Search for the cell housing the specified text and yield its [X, Y] center coordinate. 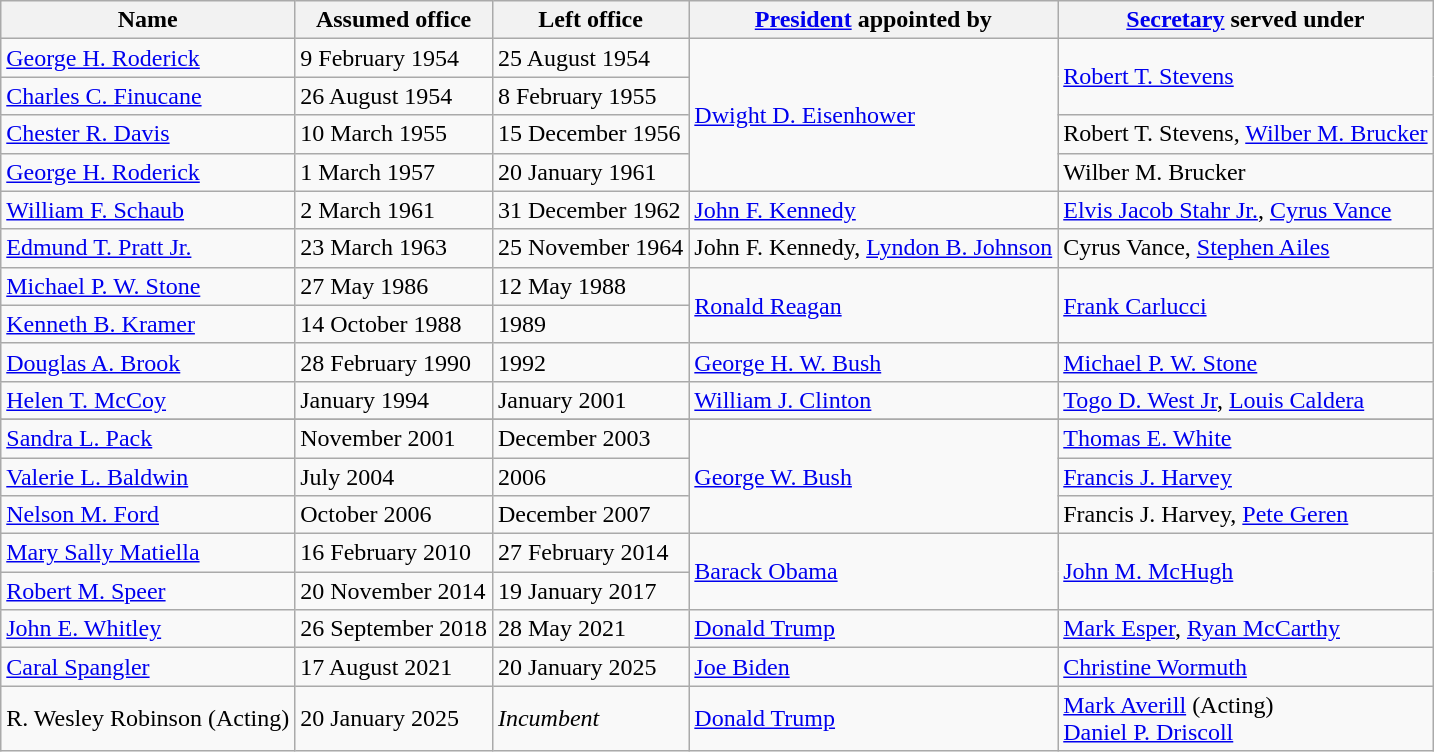
George H. W. Bush [874, 362]
Frank Carlucci [1246, 305]
28 May 2021 [590, 629]
31 December 1962 [590, 210]
July 2004 [394, 477]
Mark Esper, Ryan McCarthy [1246, 629]
November 2001 [394, 438]
Assumed office [394, 20]
William F. Schaub [148, 210]
Ronald Reagan [874, 305]
Mary Sally Matiella [148, 553]
25 November 1964 [590, 248]
28 February 1990 [394, 362]
Edmund T. Pratt Jr. [148, 248]
Sandra L. Pack [148, 438]
Francis J. Harvey [1246, 477]
2 March 1961 [394, 210]
Cyrus Vance, Stephen Ailes [1246, 248]
Chester R. Davis [148, 134]
15 December 1956 [590, 134]
Secretary served under [1246, 20]
Incumbent [590, 718]
Helen T. McCoy [148, 400]
1992 [590, 362]
Joe Biden [874, 667]
Valerie L. Baldwin [148, 477]
17 August 2021 [394, 667]
14 October 1988 [394, 324]
Robert M. Speer [148, 591]
23 March 1963 [394, 248]
Thomas E. White [1246, 438]
1 March 1957 [394, 172]
Togo D. West Jr, Louis Caldera [1246, 400]
January 1994 [394, 400]
Left office [590, 20]
Robert T. Stevens, Wilber M. Brucker [1246, 134]
Christine Wormuth [1246, 667]
26 September 2018 [394, 629]
Dwight D. Eisenhower [874, 115]
25 August 1954 [590, 58]
George W. Bush [874, 476]
R. Wesley Robinson (Acting) [148, 718]
Wilber M. Brucker [1246, 172]
October 2006 [394, 515]
20 November 2014 [394, 591]
December 2003 [590, 438]
19 January 2017 [590, 591]
Name [148, 20]
Robert T. Stevens [1246, 77]
1989 [590, 324]
December 2007 [590, 515]
William J. Clinton [874, 400]
Francis J. Harvey, Pete Geren [1246, 515]
January 2001 [590, 400]
John F. Kennedy [874, 210]
Mark Averill (Acting)Daniel P. Driscoll [1246, 718]
Nelson M. Ford [148, 515]
Douglas A. Brook [148, 362]
16 February 2010 [394, 553]
Barack Obama [874, 572]
President appointed by [874, 20]
9 February 1954 [394, 58]
John M. McHugh [1246, 572]
John F. Kennedy, Lyndon B. Johnson [874, 248]
12 May 1988 [590, 286]
20 January 1961 [590, 172]
8 February 1955 [590, 96]
Charles C. Finucane [148, 96]
Caral Spangler [148, 667]
10 March 1955 [394, 134]
John E. Whitley [148, 629]
26 August 1954 [394, 96]
27 February 2014 [590, 553]
Elvis Jacob Stahr Jr., Cyrus Vance [1246, 210]
2006 [590, 477]
Kenneth B. Kramer [148, 324]
27 May 1986 [394, 286]
